Extract the (x, y) coordinate from the center of the cell holding the provided text.  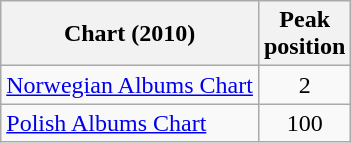
100 (304, 123)
Chart (2010) (130, 34)
2 (304, 85)
Peakposition (304, 34)
Norwegian Albums Chart (130, 85)
Polish Albums Chart (130, 123)
